Scan for the cell matching the given text and deliver its [x, y] coordinate at center. 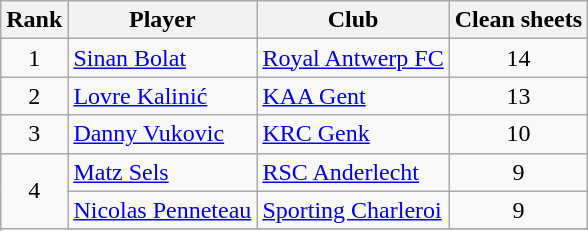
KAA Gent [353, 96]
Matz Sels [162, 172]
Royal Antwerp FC [353, 58]
Player [162, 20]
RSC Anderlecht [353, 172]
1 [34, 58]
Sinan Bolat [162, 58]
KRC Genk [353, 134]
Nicolas Penneteau [162, 210]
10 [518, 134]
Lovre Kalinić [162, 96]
Danny Vukovic [162, 134]
13 [518, 96]
Rank [34, 20]
Sporting Charleroi [353, 210]
4 [34, 191]
14 [518, 58]
Clean sheets [518, 20]
3 [34, 134]
Club [353, 20]
2 [34, 96]
